Detect which cell encompasses the target text, then output its [X, Y] center coordinate. 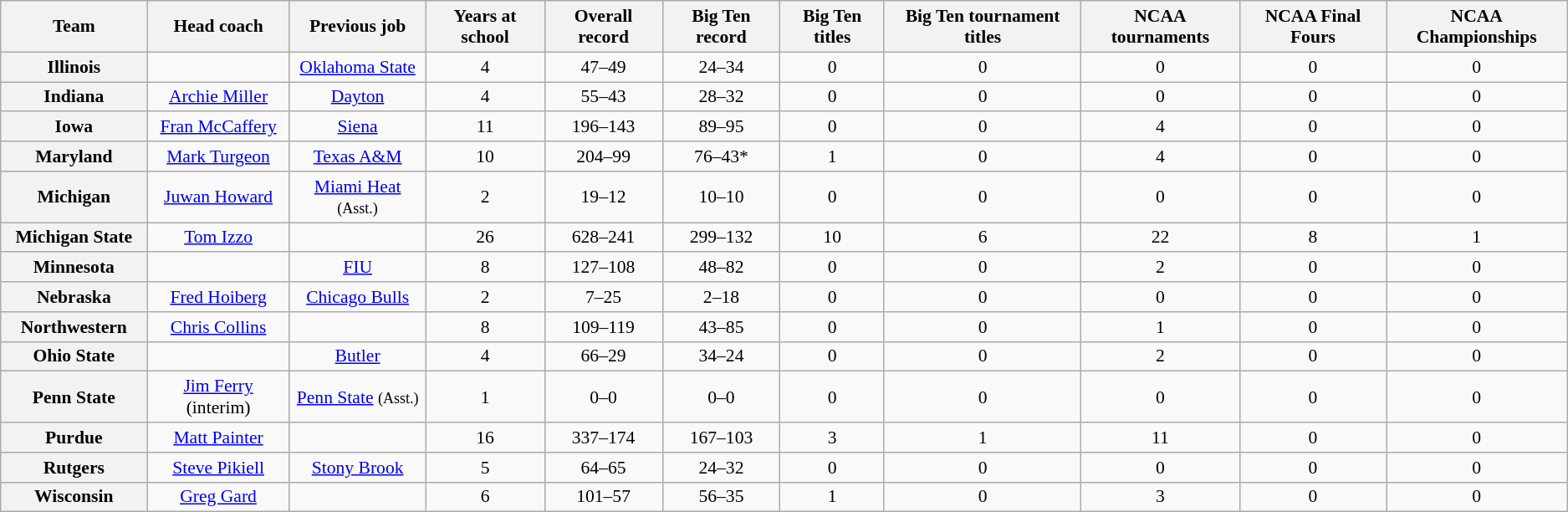
Fred Hoiberg [218, 297]
Illinois [74, 67]
Indiana [74, 97]
Team [74, 27]
48–82 [721, 268]
NCAA Championships [1477, 27]
Previous job [358, 27]
89–95 [721, 127]
Matt Painter [218, 438]
Penn State (Asst.) [358, 397]
Chicago Bulls [358, 297]
Big Ten tournament titles [982, 27]
Nebraska [74, 297]
24–34 [721, 67]
Dayton [358, 97]
NCAA Final Fours [1313, 27]
28–32 [721, 97]
Greg Gard [218, 497]
Juwan Howard [218, 197]
Michigan State [74, 238]
204–99 [604, 156]
Big Ten titles [832, 27]
167–103 [721, 438]
Jim Ferry (interim) [218, 397]
628–241 [604, 238]
Mark Turgeon [218, 156]
NCAA tournaments [1161, 27]
66–29 [604, 356]
Stony Brook [358, 468]
34–24 [721, 356]
43–85 [721, 327]
Miami Heat (Asst.) [358, 197]
22 [1161, 238]
10–10 [721, 197]
109–119 [604, 327]
Fran McCaffery [218, 127]
127–108 [604, 268]
Siena [358, 127]
196–143 [604, 127]
Ohio State [74, 356]
Oklahoma State [358, 67]
Years at school [485, 27]
26 [485, 238]
55–43 [604, 97]
2–18 [721, 297]
Archie Miller [218, 97]
Chris Collins [218, 327]
Iowa [74, 127]
47–49 [604, 67]
7–25 [604, 297]
64–65 [604, 468]
Wisconsin [74, 497]
101–57 [604, 497]
Purdue [74, 438]
Tom Izzo [218, 238]
Minnesota [74, 268]
337–174 [604, 438]
Penn State [74, 397]
Michigan [74, 197]
16 [485, 438]
5 [485, 468]
Big Ten record [721, 27]
56–35 [721, 497]
Rutgers [74, 468]
Texas A&M [358, 156]
19–12 [604, 197]
Head coach [218, 27]
Butler [358, 356]
FIU [358, 268]
24–32 [721, 468]
Steve Pikiell [218, 468]
76–43* [721, 156]
Northwestern [74, 327]
Overall record [604, 27]
299–132 [721, 238]
Maryland [74, 156]
